Return the (X, Y) coordinate for the center point of the cell that contains the specified text.  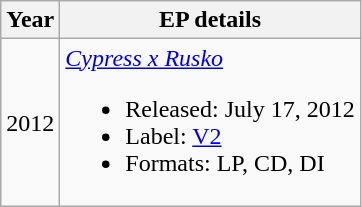
Cypress x RuskoReleased: July 17, 2012Label: V2Formats: LP, CD, DI (210, 122)
2012 (30, 122)
EP details (210, 20)
Year (30, 20)
